Find where the given text appears and provide that cell's center as (X, Y) coordinate. 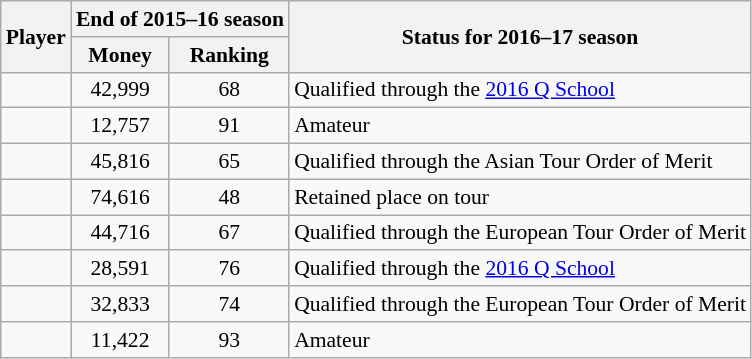
28,591 (120, 269)
12,757 (120, 126)
Retained place on tour (520, 197)
68 (229, 90)
11,422 (120, 340)
44,716 (120, 233)
End of 2015–16 season (180, 19)
91 (229, 126)
67 (229, 233)
45,816 (120, 162)
74,616 (120, 197)
Ranking (229, 55)
32,833 (120, 304)
65 (229, 162)
76 (229, 269)
Money (120, 55)
Qualified through the Asian Tour Order of Merit (520, 162)
93 (229, 340)
Status for 2016–17 season (520, 36)
Player (36, 36)
42,999 (120, 90)
48 (229, 197)
74 (229, 304)
